Find where the given text appears and provide that cell's center as [x, y] coordinate. 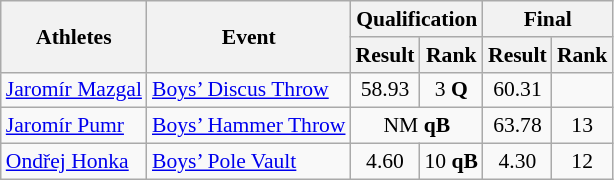
NM qB [417, 126]
12 [582, 162]
Qualification [417, 19]
Boys’ Pole Vault [249, 162]
Athletes [74, 36]
13 [582, 126]
Ondřej Honka [74, 162]
10 qB [451, 162]
4.30 [518, 162]
Boys’ Hammer Throw [249, 126]
Event [249, 36]
58.93 [386, 90]
Jaromír Pumr [74, 126]
Jaromír Mazgal [74, 90]
60.31 [518, 90]
Final [548, 19]
Boys’ Discus Throw [249, 90]
3 Q [451, 90]
63.78 [518, 126]
4.60 [386, 162]
